Pinpoint the cell where the given text exists, returning its [X, Y] midpoint coordinate. 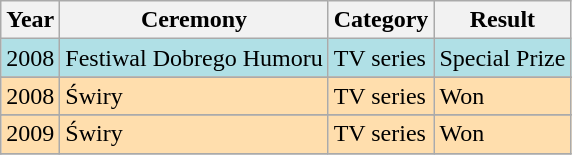
Festiwal Dobrego Humoru [194, 58]
2009 [30, 134]
Year [30, 20]
Special Prize [502, 58]
Result [502, 20]
Category [381, 20]
Ceremony [194, 20]
